Search for the cell housing the specified text and yield its [x, y] center coordinate. 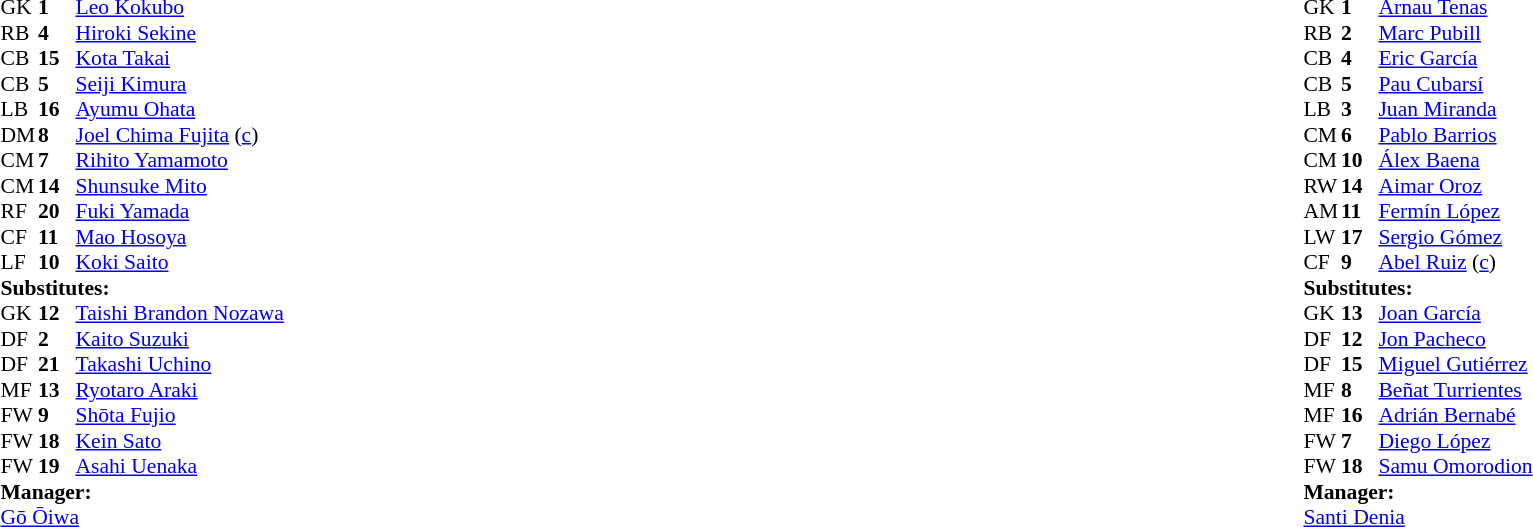
Beñat Turrientes [1455, 390]
Sergio Gómez [1455, 237]
Marc Pubill [1455, 33]
Seiji Kimura [180, 84]
Jon Pacheco [1455, 339]
RF [19, 211]
Adrián Bernabé [1455, 415]
Miguel Gutiérrez [1455, 365]
Asahi Uenaka [180, 467]
Fermín López [1455, 211]
Fuki Yamada [180, 211]
Hiroki Sekine [180, 33]
Shunsuke Mito [180, 186]
Kaito Suzuki [180, 339]
Rihito Yamamoto [180, 161]
Samu Omorodion [1455, 467]
3 [1360, 109]
Takashi Uchino [180, 365]
AM [1322, 211]
Pau Cubarsí [1455, 84]
Pablo Barrios [1455, 135]
Abel Ruiz (c) [1455, 263]
Eric García [1455, 59]
Shōta Fujio [180, 415]
DM [19, 135]
Juan Miranda [1455, 109]
19 [57, 467]
LW [1322, 237]
Joan García [1455, 313]
RW [1322, 186]
Kota Takai [180, 59]
Álex Baena [1455, 161]
Koki Saito [180, 263]
Ryotaro Araki [180, 390]
17 [1360, 237]
Diego López [1455, 441]
Taishi Brandon Nozawa [180, 313]
20 [57, 211]
Mao Hosoya [180, 237]
21 [57, 365]
LF [19, 263]
Joel Chima Fujita (c) [180, 135]
Aimar Oroz [1455, 186]
Ayumu Ohata [180, 109]
Kein Sato [180, 441]
6 [1360, 135]
